Locate the cell with the specified text and output its (X, Y) center coordinate. 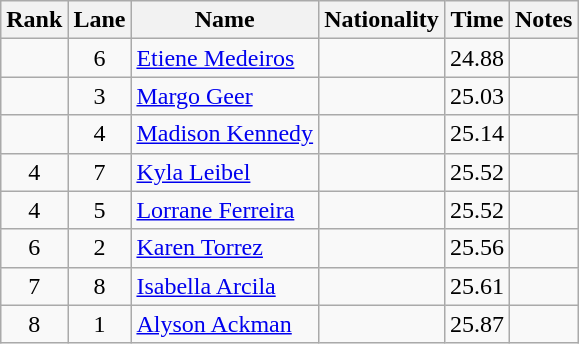
Kyla Leibel (225, 172)
3 (100, 96)
Karen Torrez (225, 248)
Time (476, 20)
Name (225, 20)
5 (100, 210)
Lane (100, 20)
Alyson Ackman (225, 324)
Etiene Medeiros (225, 58)
25.03 (476, 96)
24.88 (476, 58)
25.14 (476, 134)
25.56 (476, 248)
2 (100, 248)
Nationality (382, 20)
Isabella Arcila (225, 286)
25.61 (476, 286)
Lorrane Ferreira (225, 210)
1 (100, 324)
Madison Kennedy (225, 134)
Rank (34, 20)
Margo Geer (225, 96)
25.87 (476, 324)
Notes (543, 20)
